Provide the [X, Y] coordinate of the cell's center where the given text is located.  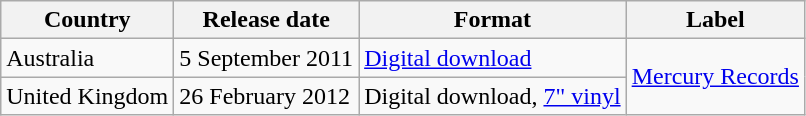
5 September 2011 [266, 58]
Australia [88, 58]
United Kingdom [88, 96]
Mercury Records [715, 77]
Release date [266, 20]
26 February 2012 [266, 96]
Format [493, 20]
Digital download [493, 58]
Country [88, 20]
Digital download, 7" vinyl [493, 96]
Label [715, 20]
